Detect which cell encompasses the target text, then output its (X, Y) center coordinate. 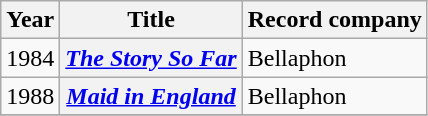
Year (30, 20)
Record company (334, 20)
The Story So Far (151, 58)
1988 (30, 96)
1984 (30, 58)
Maid in England (151, 96)
Title (151, 20)
